For the text-containing cell, return its midpoint in (x, y) coordinate format. 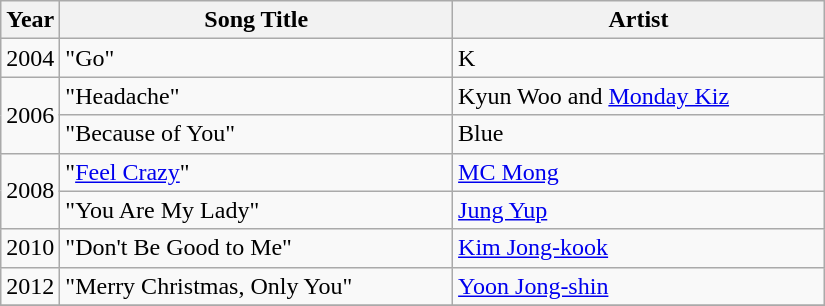
2012 (30, 286)
2010 (30, 248)
Kim Jong-kook (639, 248)
Yoon Jong-shin (639, 286)
Year (30, 20)
2006 (30, 115)
Blue (639, 134)
Jung Yup (639, 210)
Kyun Woo and Monday Kiz (639, 96)
K (639, 58)
"You Are My Lady" (256, 210)
"Feel Crazy" (256, 172)
"Don't Be Good to Me" (256, 248)
"Merry Christmas, Only You" (256, 286)
2004 (30, 58)
MC Mong (639, 172)
Song Title (256, 20)
"Go" (256, 58)
"Because of You" (256, 134)
Artist (639, 20)
"Headache" (256, 96)
2008 (30, 191)
